Scan for the cell matching the given text and deliver its [x, y] coordinate at center. 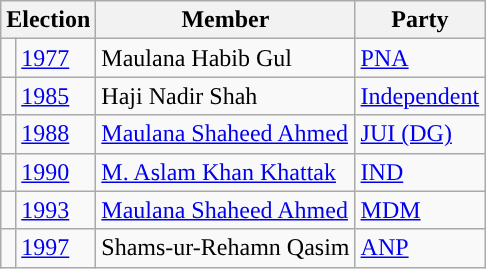
MDM [420, 210]
1993 [56, 210]
1985 [56, 96]
Independent [420, 96]
IND [420, 172]
Shams-ur-Rehamn Qasim [226, 248]
1977 [56, 58]
PNA [420, 58]
Party [420, 20]
Haji Nadir Shah [226, 96]
Member [226, 20]
ANP [420, 248]
JUI (DG) [420, 134]
Election [48, 20]
1988 [56, 134]
1997 [56, 248]
Maulana Habib Gul [226, 58]
1990 [56, 172]
M. Aslam Khan Khattak [226, 172]
